Return the (x, y) coordinate for the center point of the cell that contains the specified text.  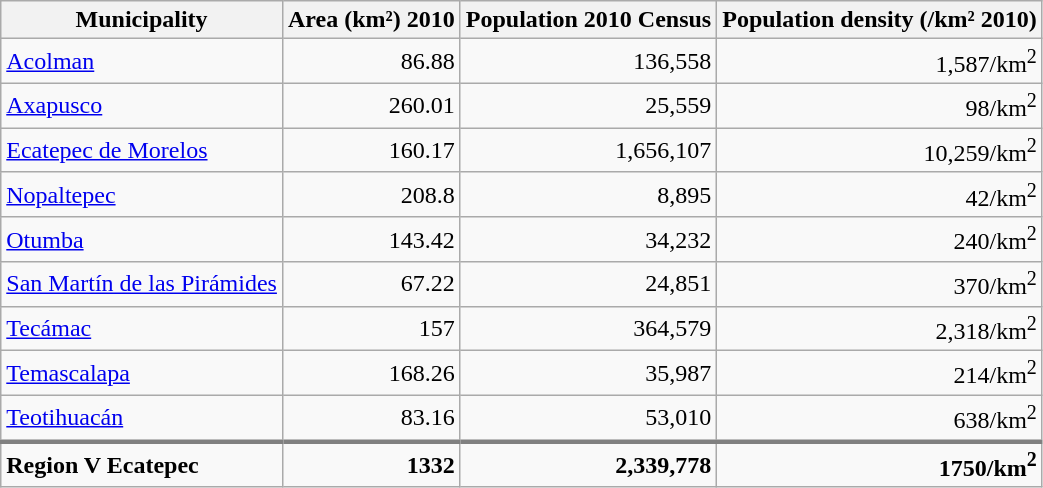
143.42 (371, 240)
Population 2010 Census (588, 20)
2,339,778 (588, 464)
Tecámac (142, 328)
83.16 (371, 418)
638/km2 (880, 418)
Axapusco (142, 106)
San Martín de las Pirámides (142, 284)
Temascalapa (142, 374)
1750/km2 (880, 464)
Nopaltepec (142, 194)
Region V Ecatepec (142, 464)
Area (km²) 2010 (371, 20)
86.88 (371, 62)
67.22 (371, 284)
35,987 (588, 374)
Municipality (142, 20)
1332 (371, 464)
1,656,107 (588, 150)
34,232 (588, 240)
Teotihuacán (142, 418)
160.17 (371, 150)
208.8 (371, 194)
98/km2 (880, 106)
157 (371, 328)
214/km2 (880, 374)
10,259/km2 (880, 150)
1,587/km2 (880, 62)
240/km2 (880, 240)
53,010 (588, 418)
Ecatepec de Morelos (142, 150)
8,895 (588, 194)
2,318/km2 (880, 328)
168.26 (371, 374)
364,579 (588, 328)
25,559 (588, 106)
136,558 (588, 62)
Otumba (142, 240)
Acolman (142, 62)
260.01 (371, 106)
Population density (/km² 2010) (880, 20)
370/km2 (880, 284)
42/km2 (880, 194)
24,851 (588, 284)
